Output the (X, Y) coordinate of the center of the cell containing the given text.  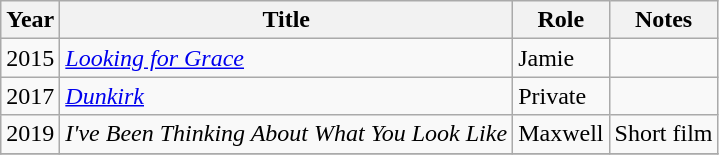
Jamie (561, 58)
Year (30, 20)
Maxwell (561, 134)
Private (561, 96)
2015 (30, 58)
Looking for Grace (286, 58)
Notes (664, 20)
I've Been Thinking About What You Look Like (286, 134)
Dunkirk (286, 96)
2017 (30, 96)
Title (286, 20)
Role (561, 20)
2019 (30, 134)
Short film (664, 134)
